Search for the cell housing the specified text and yield its [x, y] center coordinate. 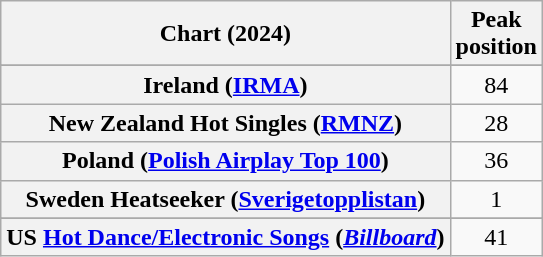
New Zealand Hot Singles (RMNZ) [226, 123]
Chart (2024) [226, 34]
28 [496, 123]
Ireland (IRMA) [226, 85]
41 [496, 237]
Poland (Polish Airplay Top 100) [226, 161]
84 [496, 85]
Peakposition [496, 34]
36 [496, 161]
1 [496, 199]
US Hot Dance/Electronic Songs (Billboard) [226, 237]
Sweden Heatseeker (Sverigetopplistan) [226, 199]
